Provide the (x, y) coordinate of the cell's center where the given text is located.  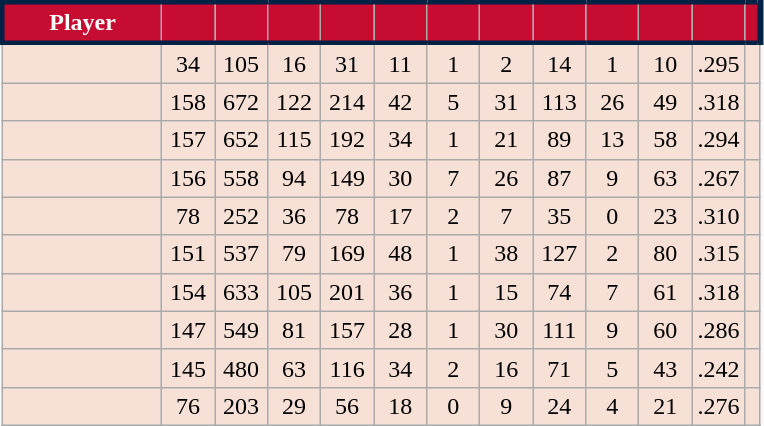
151 (188, 254)
158 (188, 102)
145 (188, 368)
154 (188, 292)
111 (560, 330)
74 (560, 292)
80 (666, 254)
38 (506, 254)
13 (612, 140)
480 (240, 368)
.295 (718, 63)
48 (400, 254)
549 (240, 330)
252 (240, 216)
17 (400, 216)
24 (560, 406)
.242 (718, 368)
18 (400, 406)
15 (506, 292)
76 (188, 406)
203 (240, 406)
113 (560, 102)
.267 (718, 178)
23 (666, 216)
60 (666, 330)
94 (294, 178)
79 (294, 254)
14 (560, 63)
214 (348, 102)
29 (294, 406)
201 (348, 292)
.294 (718, 140)
81 (294, 330)
.310 (718, 216)
127 (560, 254)
Player (82, 22)
652 (240, 140)
58 (666, 140)
42 (400, 102)
56 (348, 406)
156 (188, 178)
633 (240, 292)
558 (240, 178)
122 (294, 102)
.286 (718, 330)
87 (560, 178)
71 (560, 368)
115 (294, 140)
61 (666, 292)
537 (240, 254)
.315 (718, 254)
28 (400, 330)
10 (666, 63)
147 (188, 330)
192 (348, 140)
35 (560, 216)
89 (560, 140)
49 (666, 102)
4 (612, 406)
672 (240, 102)
11 (400, 63)
43 (666, 368)
169 (348, 254)
149 (348, 178)
116 (348, 368)
.276 (718, 406)
